Scan for the cell matching the given text and deliver its (x, y) coordinate at center. 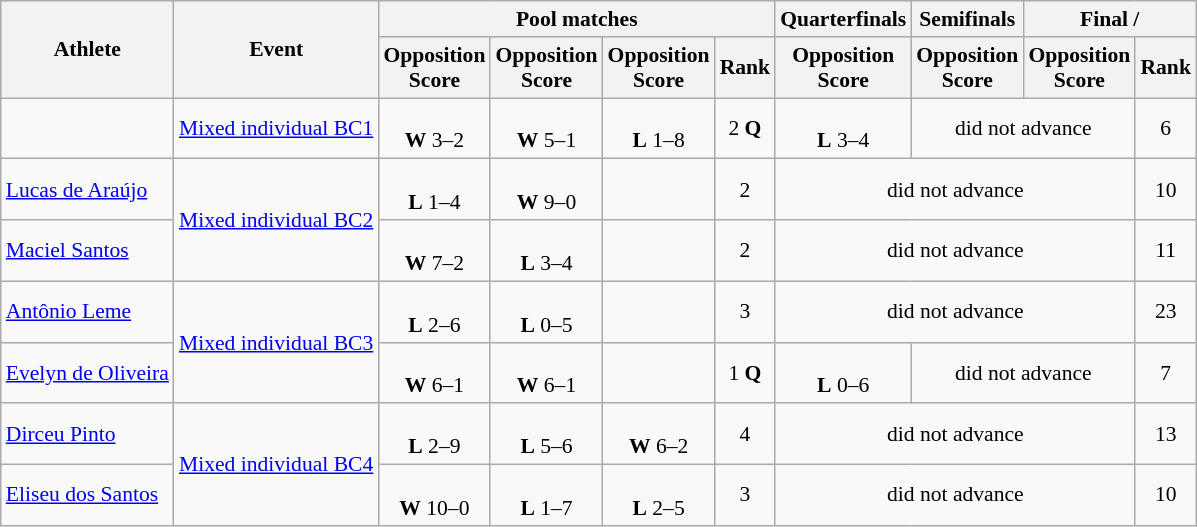
W 5–1 (546, 128)
Semifinals (967, 19)
L 1–7 (546, 496)
Athlete (88, 50)
L 0–5 (546, 312)
Pool matches (576, 19)
W 3–2 (434, 128)
L 1–8 (659, 128)
7 (1166, 372)
11 (1166, 250)
Mixed individual BC4 (276, 465)
Lucas de Araújo (88, 190)
2 Q (746, 128)
L 1–4 (434, 190)
1 Q (746, 372)
Mixed individual BC2 (276, 220)
W 6–2 (659, 434)
Evelyn de Oliveira (88, 372)
Antônio Leme (88, 312)
4 (746, 434)
Final / (1110, 19)
W 10–0 (434, 496)
Event (276, 50)
L 5–6 (546, 434)
L 2–9 (434, 434)
W 9–0 (546, 190)
Maciel Santos (88, 250)
23 (1166, 312)
Mixed individual BC3 (276, 342)
L 0–6 (843, 372)
L 2–5 (659, 496)
Quarterfinals (843, 19)
13 (1166, 434)
L 2–6 (434, 312)
W 7–2 (434, 250)
Mixed individual BC1 (276, 128)
Dirceu Pinto (88, 434)
Eliseu dos Santos (88, 496)
6 (1166, 128)
